Output the (x, y) coordinate of the center of the cell containing the given text.  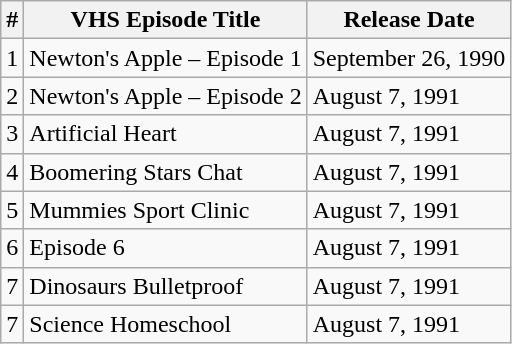
2 (12, 96)
5 (12, 210)
September 26, 1990 (409, 58)
VHS Episode Title (166, 20)
# (12, 20)
Episode 6 (166, 248)
Mummies Sport Clinic (166, 210)
Boomering Stars Chat (166, 172)
4 (12, 172)
Dinosaurs Bulletproof (166, 286)
Science Homeschool (166, 324)
3 (12, 134)
Newton's Apple – Episode 1 (166, 58)
Newton's Apple – Episode 2 (166, 96)
Artificial Heart (166, 134)
Release Date (409, 20)
6 (12, 248)
1 (12, 58)
